Scan for the cell matching the given text and deliver its (x, y) coordinate at center. 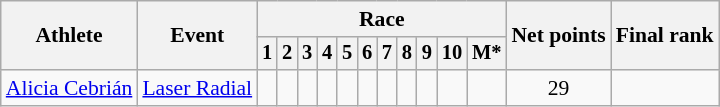
9 (427, 54)
5 (347, 54)
M* (486, 54)
Alicia Cebrián (70, 88)
3 (307, 54)
Race (382, 19)
Final rank (665, 36)
29 (558, 88)
2 (287, 54)
6 (367, 54)
Athlete (70, 36)
Event (197, 36)
1 (267, 54)
7 (387, 54)
8 (407, 54)
Laser Radial (197, 88)
4 (327, 54)
10 (452, 54)
Net points (558, 36)
